Return (x, y) of the center of cell containing provided text 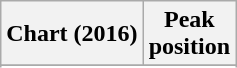
Chart (2016) (72, 34)
Peakposition (189, 34)
